Return (X, Y) of the center of cell containing provided text 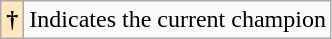
Indicates the current champion (178, 20)
† (12, 20)
